Determine the (x, y) coordinate at the center of the cell enclosing the given text.  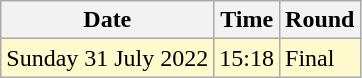
Date (108, 20)
Time (247, 20)
15:18 (247, 58)
Round (320, 20)
Final (320, 58)
Sunday 31 July 2022 (108, 58)
